Extract the (x, y) coordinate from the center of the cell holding the provided text.  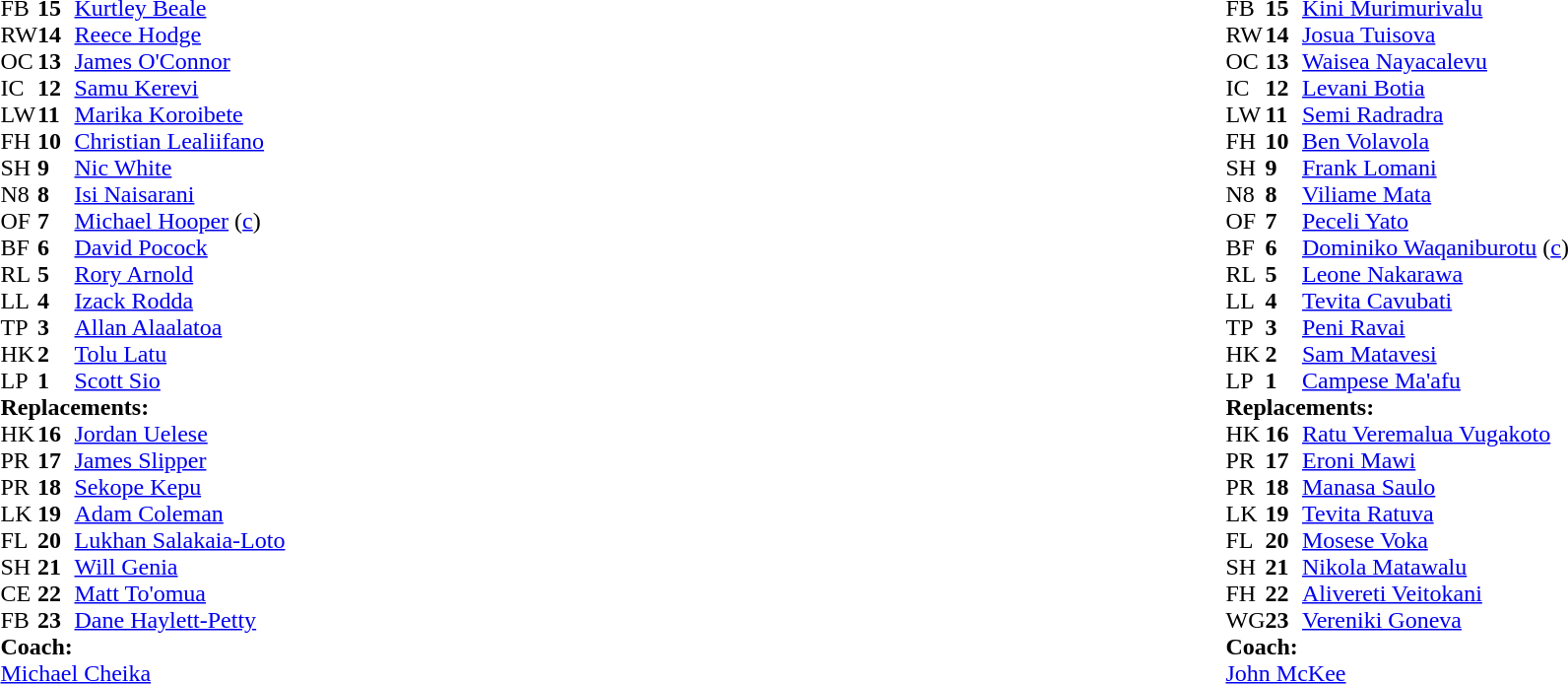
CE (19, 593)
Replacements: (142, 408)
Matt To'omua (180, 593)
WG (1246, 621)
Scott Sio (180, 380)
Adam Coleman (180, 514)
Jordan Uelese (180, 434)
Reece Hodge (180, 35)
Coach: (142, 647)
Christian Lealiifano (180, 142)
Rory Arnold (180, 274)
James Slipper (180, 461)
Michael Hooper (c) (180, 221)
Sekope Kepu (180, 487)
Allan Alaalatoa (180, 327)
Dane Haylett-Petty (180, 621)
FB (19, 621)
Isi Naisarani (180, 195)
Samu Kerevi (180, 89)
David Pocock (180, 248)
Lukhan Salakaia-Loto (180, 540)
Izack Rodda (180, 302)
Will Genia (180, 568)
James O'Connor (180, 61)
Marika Koroibete (180, 114)
Nic White (180, 168)
Tolu Latu (180, 355)
